Determine the [x, y] coordinate at the center of the cell enclosing the given text.  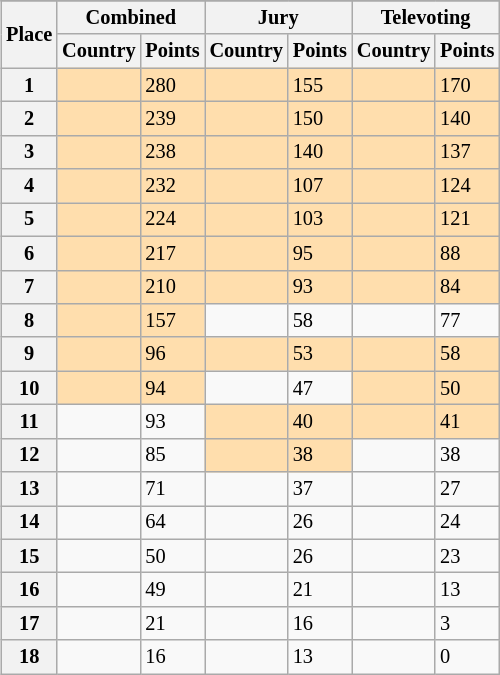
0 [467, 657]
6 [29, 253]
37 [320, 489]
85 [172, 455]
170 [467, 85]
5 [29, 220]
94 [172, 388]
77 [467, 321]
47 [320, 388]
27 [467, 489]
121 [467, 220]
107 [320, 186]
Place [29, 34]
238 [172, 152]
14 [29, 523]
157 [172, 321]
280 [172, 85]
4 [29, 186]
10 [29, 388]
217 [172, 253]
64 [172, 523]
88 [467, 253]
9 [29, 354]
41 [467, 422]
17 [29, 624]
150 [320, 119]
2 [29, 119]
124 [467, 186]
96 [172, 354]
103 [320, 220]
18 [29, 657]
239 [172, 119]
24 [467, 523]
7 [29, 287]
49 [172, 590]
224 [172, 220]
155 [320, 85]
23 [467, 556]
Jury [278, 18]
84 [467, 287]
71 [172, 489]
Combined [130, 18]
210 [172, 287]
15 [29, 556]
8 [29, 321]
40 [320, 422]
137 [467, 152]
1 [29, 85]
12 [29, 455]
Televoting [426, 18]
232 [172, 186]
11 [29, 422]
53 [320, 354]
95 [320, 253]
